Return [x, y] of the center of cell containing provided text 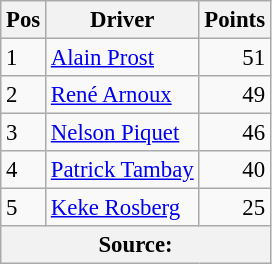
Alain Prost [122, 58]
4 [24, 170]
Pos [24, 20]
51 [234, 58]
René Arnoux [122, 95]
Keke Rosberg [122, 208]
49 [234, 95]
Patrick Tambay [122, 170]
40 [234, 170]
25 [234, 208]
Nelson Piquet [122, 133]
5 [24, 208]
Driver [122, 20]
46 [234, 133]
Points [234, 20]
2 [24, 95]
3 [24, 133]
Source: [136, 245]
1 [24, 58]
